Pinpoint the cell where the given text exists, returning its [X, Y] midpoint coordinate. 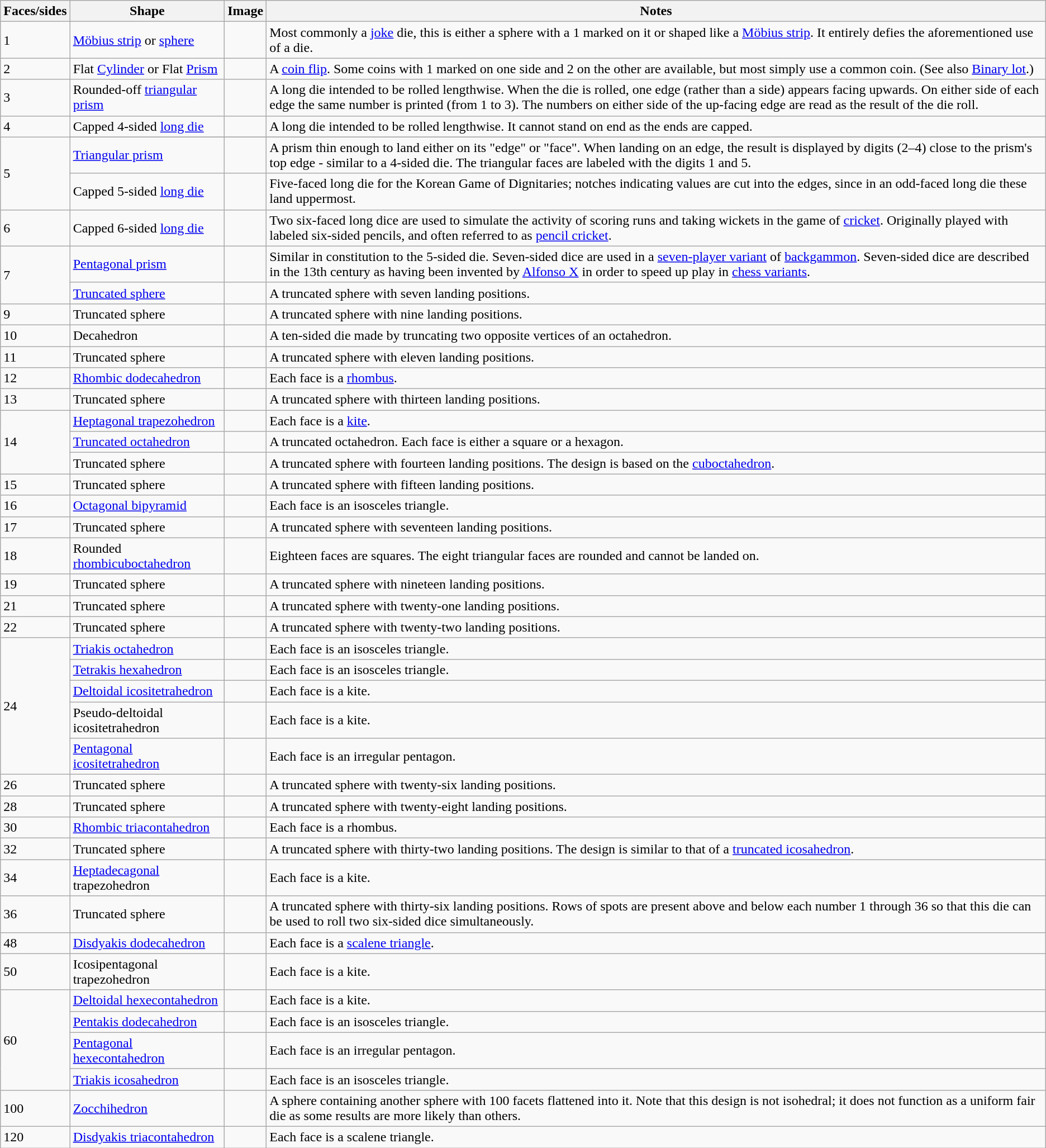
16 [35, 506]
Faces/sides [35, 11]
A truncated sphere with twenty-eight landing positions. [656, 807]
18 [35, 556]
1 [35, 40]
Eighteen faces are squares. The eight triangular faces are rounded and cannot be landed on. [656, 556]
Disdyakis triacontahedron [148, 1137]
Notes [656, 11]
3 [35, 97]
14 [35, 442]
Heptagonal trapezohedron [148, 421]
26 [35, 785]
13 [35, 400]
A truncated sphere with thirty-two landing positions. The design is similar to that of a truncated icosahedron. [656, 849]
15 [35, 485]
4 [35, 126]
A truncated sphere with seven landing positions. [656, 293]
Icosipentagonal trapezohedron [148, 971]
Decahedron [148, 335]
2 [35, 69]
28 [35, 807]
A truncated sphere with twenty-six landing positions. [656, 785]
60 [35, 1040]
A truncated sphere with nineteen landing positions. [656, 585]
7 [35, 275]
Truncated octahedron [148, 442]
Rhombic dodecahedron [148, 378]
Rounded-off triangular prism [148, 97]
Octagonal bipyramid [148, 506]
A truncated sphere with fourteen landing positions. The design is based on the cuboctahedron. [656, 463]
A truncated sphere with thirteen landing positions. [656, 400]
Pentagonal icositetrahedron [148, 757]
A truncated sphere with seventeen landing positions. [656, 527]
50 [35, 971]
Triakis octahedron [148, 648]
Capped 5-sided long die [148, 191]
48 [35, 943]
Tetrakis hexahedron [148, 670]
Triangular prism [148, 155]
A truncated sphere with nine landing positions. [656, 314]
21 [35, 606]
Zocchihedron [148, 1108]
12 [35, 378]
36 [35, 914]
100 [35, 1108]
34 [35, 877]
Shape [148, 11]
Heptadecagonal trapezohedron [148, 877]
A long die intended to be rolled lengthwise. It cannot stand on end as the ends are capped. [656, 126]
19 [35, 585]
A truncated sphere with eleven landing positions. [656, 357]
A truncated octahedron. Each face is either a square or a hexagon. [656, 442]
A ten-sided die made by truncating two opposite vertices of an octahedron. [656, 335]
9 [35, 314]
17 [35, 527]
120 [35, 1137]
Image [246, 11]
30 [35, 828]
Deltoidal hexecontahedron [148, 1000]
A truncated sphere with twenty-one landing positions. [656, 606]
A truncated sphere with fifteen landing positions. [656, 485]
A coin flip. Some coins with 1 marked on one side and 2 on the other are available, but most simply use a common coin. (See also Binary lot.) [656, 69]
Capped 4-sided long die [148, 126]
Capped 6-sided long die [148, 228]
Triakis icosahedron [148, 1079]
A truncated sphere with twenty-two landing positions. [656, 627]
24 [35, 706]
Pentagonal hexecontahedron [148, 1051]
Pseudo-deltoidal icositetrahedron [148, 720]
11 [35, 357]
Disdyakis dodecahedron [148, 943]
6 [35, 228]
22 [35, 627]
5 [35, 173]
32 [35, 849]
10 [35, 335]
Möbius strip or sphere [148, 40]
Rounded rhombicuboctahedron [148, 556]
Rhombic triacontahedron [148, 828]
Pentagonal prism [148, 264]
Pentakis dodecahedron [148, 1022]
Deltoidal icositetrahedron [148, 691]
Flat Cylinder or Flat Prism [148, 69]
